Return the [x, y] coordinate for the center point of the cell that contains the specified text.  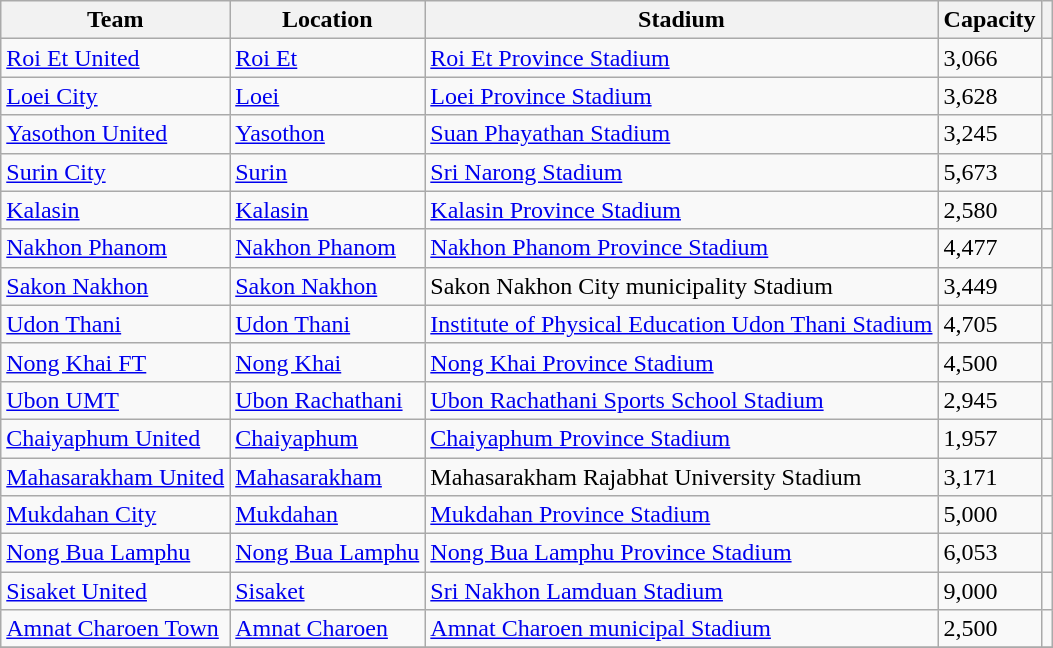
2,500 [990, 629]
Yasothon [328, 134]
Loei Province Stadium [682, 96]
4,477 [990, 248]
Sakon Nakhon City municipality Stadium [682, 286]
Mahasarakham [328, 477]
6,053 [990, 553]
Suan Phayathan Stadium [682, 134]
Chaiyaphum Province Stadium [682, 438]
Loei City [116, 96]
1,957 [990, 438]
Mukdahan Province Stadium [682, 515]
Chaiyaphum [328, 438]
3,628 [990, 96]
Nong Khai Province Stadium [682, 362]
3,245 [990, 134]
2,945 [990, 400]
3,449 [990, 286]
4,705 [990, 324]
Roi Et United [116, 58]
Roi Et Province Stadium [682, 58]
Sri Nakhon Lamduan Stadium [682, 591]
Amnat Charoen municipal Stadium [682, 629]
Nong Khai [328, 362]
Roi Et [328, 58]
Surin [328, 172]
Team [116, 20]
Amnat Charoen [328, 629]
Sri Narong Stadium [682, 172]
Institute of Physical Education Udon Thani Stadium [682, 324]
Mukdahan City [116, 515]
Chaiyaphum United [116, 438]
Nong Khai FT [116, 362]
Amnat Charoen Town [116, 629]
Mahasarakham United [116, 477]
Kalasin Province Stadium [682, 210]
Loei [328, 96]
9,000 [990, 591]
Mukdahan [328, 515]
Capacity [990, 20]
4,500 [990, 362]
3,171 [990, 477]
Ubon Rachathani Sports School Stadium [682, 400]
Ubon Rachathani [328, 400]
Sisaket United [116, 591]
5,673 [990, 172]
Nong Bua Lamphu Province Stadium [682, 553]
Yasothon United [116, 134]
Stadium [682, 20]
Surin City [116, 172]
2,580 [990, 210]
Mahasarakham Rajabhat University Stadium [682, 477]
5,000 [990, 515]
Ubon UMT [116, 400]
3,066 [990, 58]
Sisaket [328, 591]
Location [328, 20]
Nakhon Phanom Province Stadium [682, 248]
